Capture the cell that displays the provided text and extract its [X, Y] central coordinate. 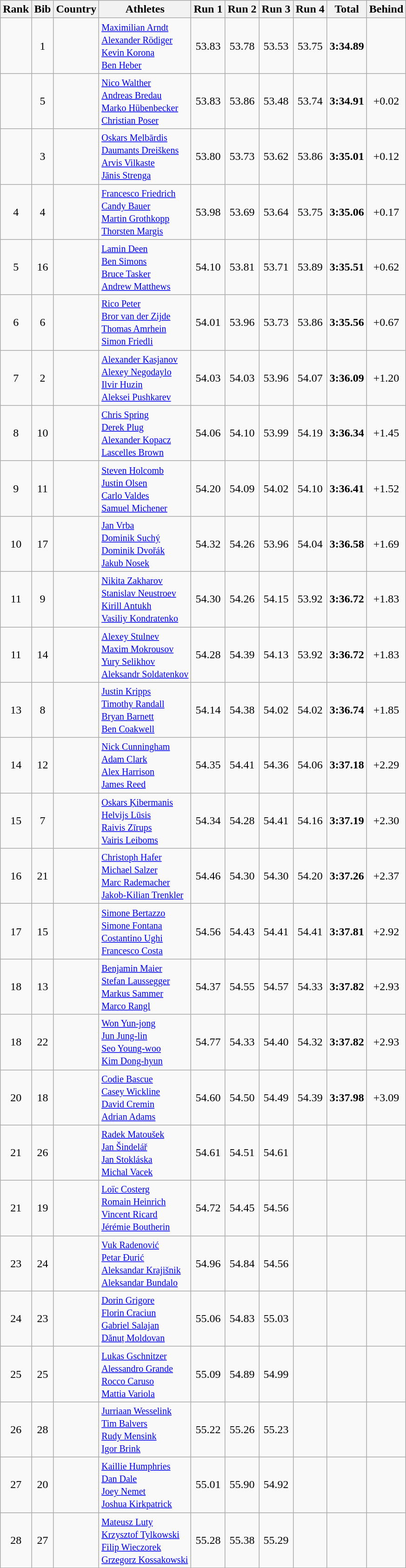
Run 4 [310, 9]
Alexey StulnevMaxim MokrousovYury SelikhovAleksandr Soldatenkov [145, 655]
Loïc CostergRomain HeinrichVincent RicardJérémie Boutherin [145, 1208]
Run 2 [242, 9]
Radek MatoušekJan ŠindelářJan StokláskaMichal Vacek [145, 1153]
Simone BertazzoSimone FontanaCostantino UghiFrancesco Costa [145, 932]
54.34 [208, 821]
55.90 [242, 1485]
53.48 [276, 101]
53.64 [276, 212]
Nico WaltherAndreas BredauMarko HübenbeckerChristian Poser [145, 101]
+1.85 [386, 710]
54.77 [208, 1042]
+3.09 [386, 1097]
3:37.18 [347, 765]
53.99 [276, 433]
53.81 [242, 267]
+2.92 [386, 932]
Oskars ĶibermanisHelvijs LūsisRaivis ZīrupsVairis Leiboms [145, 821]
54.92 [276, 1485]
54.96 [208, 1264]
53.80 [208, 156]
54.07 [310, 377]
Bib [43, 9]
54.35 [208, 765]
54.60 [208, 1097]
3:36.34 [347, 433]
54.50 [242, 1097]
54.14 [208, 710]
+0.67 [386, 323]
55.29 [276, 1541]
+0.12 [386, 156]
55.01 [208, 1485]
3:36.09 [347, 377]
55.06 [208, 1318]
54.09 [242, 488]
Vuk RadenovićPetar ĐurićAleksandar KrajišnikAleksandar Bundalo [145, 1264]
54.04 [310, 544]
54.16 [310, 821]
54.99 [276, 1374]
53.89 [310, 267]
+1.52 [386, 488]
55.09 [208, 1374]
3:36.41 [347, 488]
54.01 [208, 323]
54.38 [242, 710]
Lukas GschnitzerAlessandro GrandeRocco CarusoMattia Variola [145, 1374]
54.37 [208, 986]
Oskars MelbārdisDaumants DreiškensArvis VilkasteJānis Strenga [145, 156]
54.13 [276, 655]
53.78 [242, 46]
55.28 [208, 1541]
+0.02 [386, 101]
54.19 [310, 433]
54.15 [276, 599]
+1.45 [386, 433]
2 [43, 377]
54.40 [276, 1042]
53.53 [276, 46]
Country [76, 9]
54.46 [208, 876]
54.49 [276, 1097]
3:36.58 [347, 544]
3:34.89 [347, 46]
19 [43, 1208]
Chris SpringDerek PlugAlexander KopaczLascelles Brown [145, 433]
Codie BascueCasey WicklineDavid CreminAdrian Adams [145, 1097]
53.98 [208, 212]
Rank [16, 9]
+1.69 [386, 544]
+1.20 [386, 377]
1 [43, 46]
Christoph HaferMichael SalzerMarc RademacherJakob-Kilian Trenkler [145, 876]
Maximilian ArndtAlexander RödigerKevin KoronaBen Heber [145, 46]
3:37.26 [347, 876]
Rico PeterBror van der ZijdeThomas AmrheinSimon Friedli [145, 323]
3:37.81 [347, 932]
Lamin DeenBen SimonsBruce TaskerAndrew Matthews [145, 267]
Dorin GrigoreFlorin CraciunGabriel SalajanDănuț Moldovan [145, 1318]
3:34.91 [347, 101]
Nikita ZakharovStanislav NeustroevKirill AntukhVasiliy Kondratenko [145, 599]
Won Yun-jongJun Jung-linSeo Young-wooKim Dong-hyun [145, 1042]
+0.62 [386, 267]
54.51 [242, 1153]
Mateusz LutyKrzysztof TylkowskiFilip WieczorekGrzegorz Kossakowski [145, 1541]
55.22 [208, 1429]
54.89 [242, 1374]
3:35.56 [347, 323]
+0.17 [386, 212]
Justin KrippsTimothy RandallBryan BarnettBen Coakwell [145, 710]
3:35.51 [347, 267]
54.43 [242, 932]
3:37.19 [347, 821]
+2.30 [386, 821]
53.62 [276, 156]
54.45 [242, 1208]
Steven HolcombJustin OlsenCarlo ValdesSamuel Michener [145, 488]
3 [43, 156]
54.55 [242, 986]
Benjamin MaierStefan LausseggerMarkus SammerMarco Rangl [145, 986]
Kaillie HumphriesDan DaleJoey NemetJoshua Kirkpatrick [145, 1485]
+2.37 [386, 876]
53.69 [242, 212]
Total [347, 9]
53.74 [310, 101]
53.71 [276, 267]
54.84 [242, 1264]
3:35.01 [347, 156]
54.57 [276, 986]
Jan VrbaDominik SuchýDominik DvořákJakub Nosek [145, 544]
3:37.98 [347, 1097]
Run 3 [276, 9]
54.72 [208, 1208]
55.38 [242, 1541]
54.83 [242, 1318]
Nick CunninghamAdam ClarkAlex HarrisonJames Reed [145, 765]
12 [43, 765]
55.23 [276, 1429]
55.03 [276, 1318]
54.36 [276, 765]
3:35.06 [347, 212]
22 [43, 1042]
3:36.74 [347, 710]
Jurriaan WesselinkTim BalversRudy MensinkIgor Brink [145, 1429]
Behind [386, 9]
Athletes [145, 9]
+2.29 [386, 765]
Run 1 [208, 9]
Francesco FriedrichCandy BauerMartin GrothkoppThorsten Margis [145, 212]
Alexander KasjanovAlexey NegodayloIlvir HuzinAleksei Pushkarev [145, 377]
55.26 [242, 1429]
